For the text-containing cell, return its midpoint in [x, y] coordinate format. 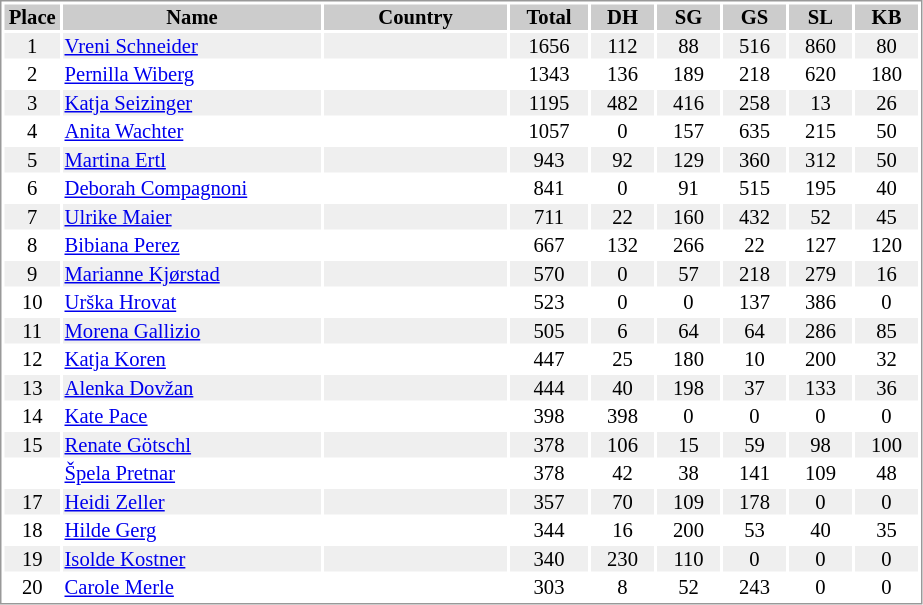
91 [688, 189]
11 [32, 331]
357 [549, 502]
312 [820, 160]
Urška Hrovat [192, 303]
DH [622, 17]
GS [754, 17]
Katja Seizinger [192, 103]
42 [622, 473]
53 [754, 531]
360 [754, 160]
129 [688, 160]
Deborah Compagnoni [192, 189]
19 [32, 559]
1057 [549, 131]
1 [32, 46]
38 [688, 473]
Name [192, 17]
157 [688, 131]
32 [886, 359]
386 [820, 303]
25 [622, 359]
Pernilla Wiberg [192, 75]
Hilde Gerg [192, 531]
860 [820, 46]
KB [886, 17]
12 [32, 359]
36 [886, 388]
Martina Ertl [192, 160]
635 [754, 131]
189 [688, 75]
Renate Götschl [192, 445]
92 [622, 160]
112 [622, 46]
432 [754, 217]
48 [886, 473]
160 [688, 217]
Place [32, 17]
505 [549, 331]
4 [32, 131]
667 [549, 245]
3 [32, 103]
18 [32, 531]
7 [32, 217]
35 [886, 531]
178 [754, 502]
106 [622, 445]
344 [549, 531]
110 [688, 559]
Total [549, 17]
5 [32, 160]
120 [886, 245]
141 [754, 473]
570 [549, 274]
243 [754, 587]
215 [820, 131]
515 [754, 189]
Carole Merle [192, 587]
620 [820, 75]
516 [754, 46]
Heidi Zeller [192, 502]
482 [622, 103]
Morena Gallizio [192, 331]
98 [820, 445]
26 [886, 103]
2 [32, 75]
Ulrike Maier [192, 217]
279 [820, 274]
447 [549, 359]
133 [820, 388]
258 [754, 103]
303 [549, 587]
100 [886, 445]
416 [688, 103]
70 [622, 502]
20 [32, 587]
SL [820, 17]
137 [754, 303]
266 [688, 245]
1343 [549, 75]
14 [32, 417]
943 [549, 160]
Katja Koren [192, 359]
SG [688, 17]
841 [549, 189]
195 [820, 189]
57 [688, 274]
37 [754, 388]
Isolde Kostner [192, 559]
Country [416, 17]
230 [622, 559]
85 [886, 331]
198 [688, 388]
59 [754, 445]
Alenka Dovžan [192, 388]
Špela Pretnar [192, 473]
136 [622, 75]
17 [32, 502]
286 [820, 331]
Bibiana Perez [192, 245]
127 [820, 245]
1656 [549, 46]
340 [549, 559]
444 [549, 388]
Anita Wachter [192, 131]
80 [886, 46]
88 [688, 46]
Marianne Kjørstad [192, 274]
Kate Pace [192, 417]
9 [32, 274]
45 [886, 217]
523 [549, 303]
1195 [549, 103]
711 [549, 217]
132 [622, 245]
Vreni Schneider [192, 46]
